From the cell containing the given text, extract its center point as (X, Y) coordinate. 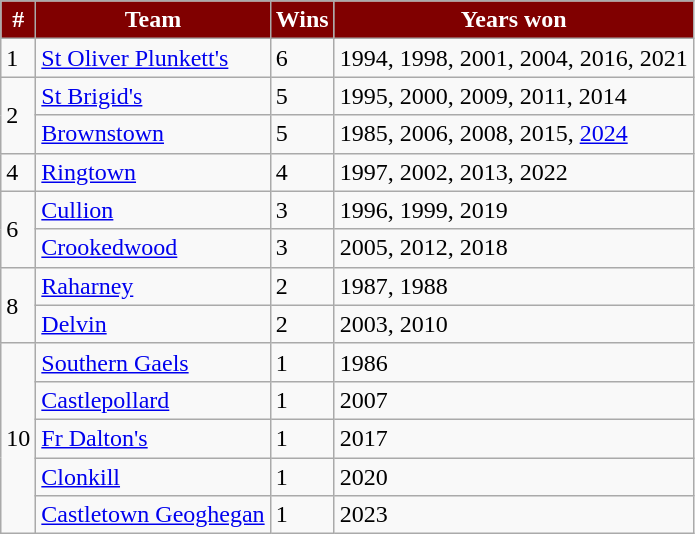
St Oliver Plunkett's (153, 58)
Years won (514, 20)
Raharney (153, 286)
# (18, 20)
2007 (514, 400)
Brownstown (153, 134)
Crookedwood (153, 248)
St Brigid's (153, 96)
2005, 2012, 2018 (514, 248)
1985, 2006, 2008, 2015, 2024 (514, 134)
1994, 1998, 2001, 2004, 2016, 2021 (514, 58)
Southern Gaels (153, 362)
Clonkill (153, 477)
10 (18, 438)
1987, 1988 (514, 286)
2023 (514, 515)
1996, 1999, 2019 (514, 210)
8 (18, 305)
Delvin (153, 324)
1986 (514, 362)
2003, 2010 (514, 324)
Ringtown (153, 172)
Fr Dalton's (153, 438)
2020 (514, 477)
1997, 2002, 2013, 2022 (514, 172)
Team (153, 20)
1995, 2000, 2009, 2011, 2014 (514, 96)
Castletown Geoghegan (153, 515)
Cullion (153, 210)
Castlepollard (153, 400)
Wins (302, 20)
2017 (514, 438)
